Identify which cell holds the provided text, then report its [X, Y] central coordinate. 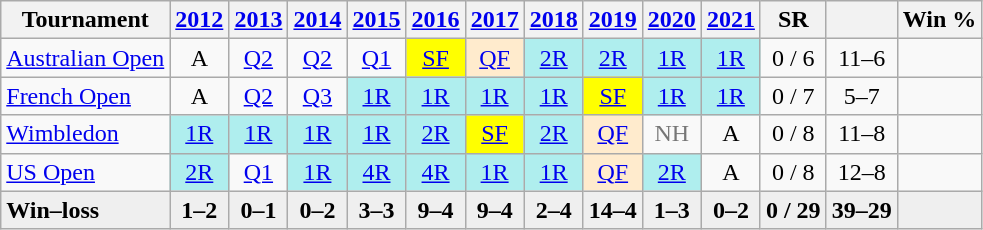
2021 [730, 20]
0 / 6 [793, 58]
2014 [318, 20]
0–1 [258, 210]
3–3 [376, 210]
NH [672, 134]
2018 [554, 20]
2–4 [554, 210]
0 / 29 [793, 210]
11–8 [862, 134]
Wimbledon [86, 134]
French Open [86, 96]
Win–loss [86, 210]
US Open [86, 172]
2013 [258, 20]
0 / 7 [793, 96]
2017 [494, 20]
2019 [612, 20]
Win % [940, 20]
Australian Open [86, 58]
39–29 [862, 210]
2016 [436, 20]
1–2 [200, 210]
2020 [672, 20]
Tournament [86, 20]
12–8 [862, 172]
5–7 [862, 96]
11–6 [862, 58]
1–3 [672, 210]
Q3 [318, 96]
2012 [200, 20]
SR [793, 20]
2015 [376, 20]
14–4 [612, 210]
